Locate the cell with the specified text and output its [x, y] center coordinate. 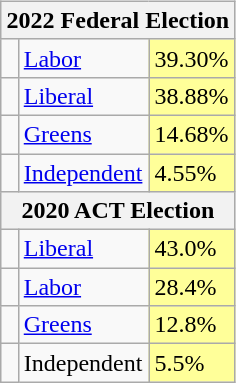
2020 ACT Election [118, 211]
5.5% [192, 363]
4.55% [192, 173]
39.30% [192, 58]
14.68% [192, 134]
38.88% [192, 96]
43.0% [192, 249]
2022 Federal Election [118, 20]
12.8% [192, 325]
28.4% [192, 287]
